Return the [x, y] coordinate for the center point of the cell that contains the specified text.  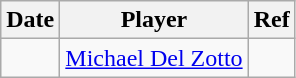
Ref [272, 20]
Michael Del Zotto [154, 58]
Date [30, 20]
Player [154, 20]
